Provide the (X, Y) coordinate of the cell's center where the given text is located.  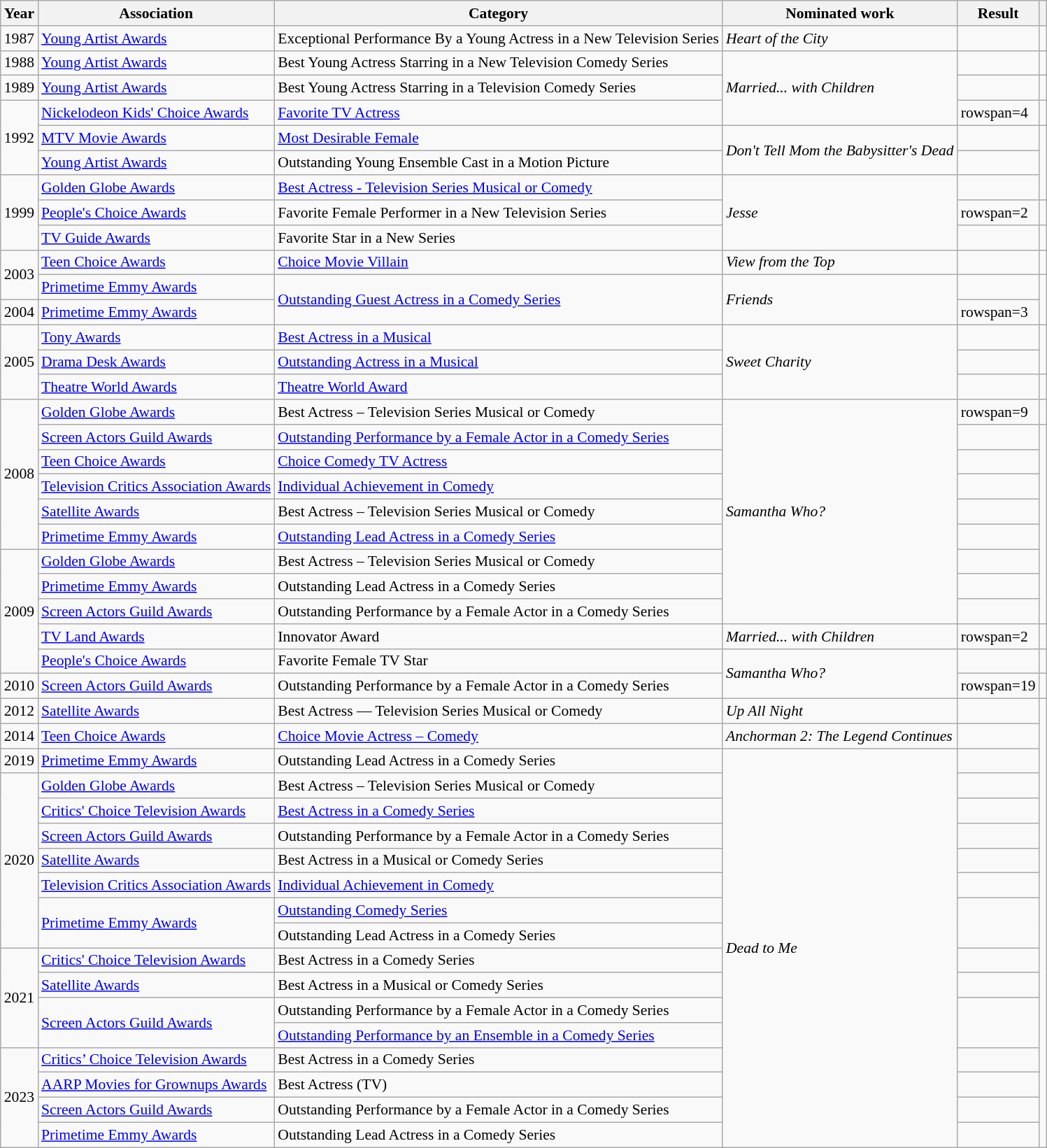
Outstanding Guest Actress in a Comedy Series (498, 299)
1992 (20, 139)
Nominated work (840, 13)
Best Actress (TV) (498, 1085)
Dead to Me (840, 948)
2020 (20, 860)
Choice Movie Villain (498, 262)
Result (999, 13)
2019 (20, 761)
TV Land Awards (156, 637)
1988 (20, 63)
Critics’ Choice Television Awards (156, 1060)
Best Actress in a Musical (498, 337)
Choice Movie Actress – Comedy (498, 736)
Outstanding Actress in a Musical (498, 362)
Anchorman 2: The Legend Continues (840, 736)
Exceptional Performance By a Young Actress in a New Television Series (498, 38)
MTV Movie Awards (156, 138)
Best Actress — Television Series Musical or Comedy (498, 711)
Year (20, 13)
Favorite Female Performer in a New Television Series (498, 213)
2008 (20, 474)
Category (498, 13)
2012 (20, 711)
rowspan=9 (999, 412)
2009 (20, 611)
Best Young Actress Starring in a New Television Comedy Series (498, 63)
2010 (20, 686)
Most Desirable Female (498, 138)
Outstanding Comedy Series (498, 911)
Association (156, 13)
Nickelodeon Kids' Choice Awards (156, 113)
Outstanding Young Ensemble Cast in a Motion Picture (498, 163)
TV Guide Awards (156, 238)
Innovator Award (498, 637)
Don't Tell Mom the Babysitter's Dead (840, 150)
Favorite Female TV Star (498, 661)
Outstanding Performance by an Ensemble in a Comedy Series (498, 1035)
2004 (20, 313)
1987 (20, 38)
rowspan=3 (999, 313)
2014 (20, 736)
2021 (20, 998)
rowspan=19 (999, 686)
Favorite TV Actress (498, 113)
Drama Desk Awards (156, 362)
Tony Awards (156, 337)
1999 (20, 213)
Choice Comedy TV Actress (498, 462)
Favorite Star in a New Series (498, 238)
rowspan=4 (999, 113)
Friends (840, 299)
Sweet Charity (840, 362)
Best Young Actress Starring in a Television Comedy Series (498, 88)
2003 (20, 274)
2005 (20, 362)
1989 (20, 88)
Jesse (840, 213)
2023 (20, 1097)
Best Actress - Television Series Musical or Comedy (498, 188)
AARP Movies for Grownups Awards (156, 1085)
Up All Night (840, 711)
Theatre World Awards (156, 388)
Heart of the City (840, 38)
Theatre World Award (498, 388)
View from the Top (840, 262)
